From the cell containing the given text, extract its center point as [X, Y] coordinate. 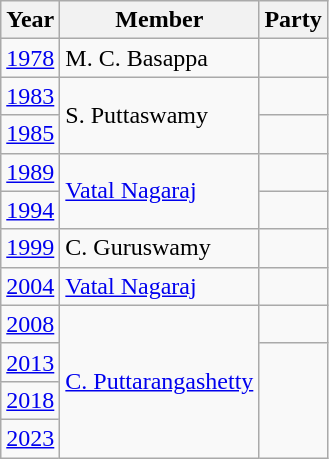
1994 [30, 210]
Party [293, 20]
S. Puttaswamy [160, 115]
2008 [30, 324]
Year [30, 20]
C. Puttarangashetty [160, 381]
1983 [30, 96]
1985 [30, 134]
1999 [30, 248]
2004 [30, 286]
M. C. Basappa [160, 58]
C. Guruswamy [160, 248]
1989 [30, 172]
2013 [30, 362]
2023 [30, 438]
Member [160, 20]
2018 [30, 400]
1978 [30, 58]
